From the cell containing the given text, extract its center point as [X, Y] coordinate. 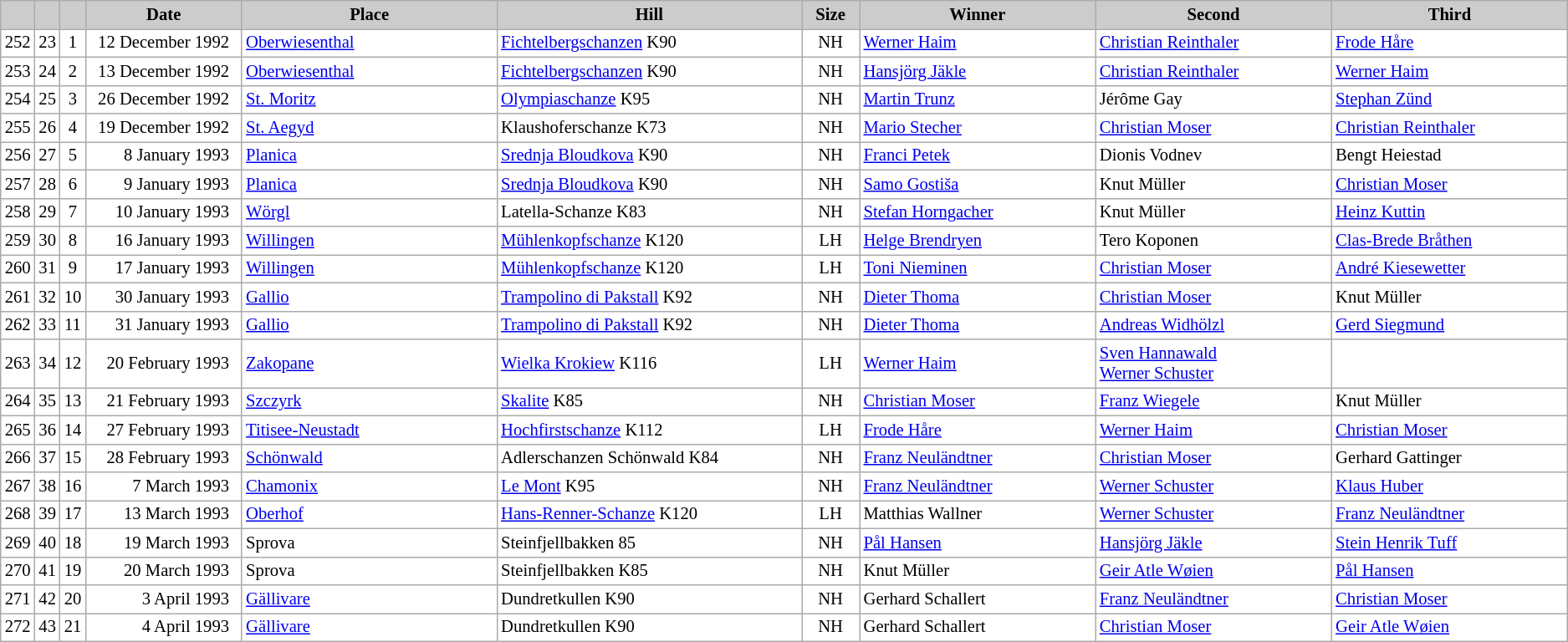
270 [18, 571]
32 [47, 297]
252 [18, 43]
Size [831, 14]
16 [73, 486]
Dionis Vodnev [1213, 155]
17 [73, 514]
21 [73, 627]
Szczyrk [370, 401]
262 [18, 325]
Chamonix [370, 486]
30 [47, 240]
Franci Petek [978, 155]
7 [73, 212]
Hans-Renner-Schanze K120 [649, 514]
10 [73, 297]
256 [18, 155]
261 [18, 297]
André Kiesewetter [1449, 268]
13 March 1993 [164, 514]
Heinz Kuttin [1449, 212]
257 [18, 184]
Gerd Siegmund [1449, 325]
Third [1449, 14]
31 [47, 268]
12 December 1992 [164, 43]
40 [47, 543]
27 February 1993 [164, 430]
17 January 1993 [164, 268]
13 December 1992 [164, 71]
18 [73, 543]
27 [47, 155]
Sven Hannawald Werner Schuster [1213, 364]
20 [73, 599]
Place [370, 14]
264 [18, 401]
21 February 1993 [164, 401]
Skalite K85 [649, 401]
255 [18, 128]
268 [18, 514]
4 April 1993 [164, 627]
Le Mont K95 [649, 486]
4 [73, 128]
Date [164, 14]
37 [47, 458]
25 [47, 99]
Toni Nieminen [978, 268]
9 January 1993 [164, 184]
39 [47, 514]
Martin Trunz [978, 99]
2 [73, 71]
Gerhard Gattinger [1449, 458]
1 [73, 43]
5 [73, 155]
6 [73, 184]
259 [18, 240]
272 [18, 627]
Andreas Widhölzl [1213, 325]
267 [18, 486]
26 December 1992 [164, 99]
Oberhof [370, 514]
36 [47, 430]
Jérôme Gay [1213, 99]
Klaushoferschanze K73 [649, 128]
28 February 1993 [164, 458]
15 [73, 458]
260 [18, 268]
30 January 1993 [164, 297]
29 [47, 212]
Samo Gostiša [978, 184]
42 [47, 599]
28 [47, 184]
Tero Koponen [1213, 240]
258 [18, 212]
Second [1213, 14]
Schönwald [370, 458]
Klaus Huber [1449, 486]
12 [73, 364]
Olympiaschanze K95 [649, 99]
266 [18, 458]
43 [47, 627]
Franz Wiegele [1213, 401]
Winner [978, 14]
Wielka Krokiew K116 [649, 364]
Steinfjellbakken 85 [649, 543]
254 [18, 99]
253 [18, 71]
3 [73, 99]
11 [73, 325]
31 January 1993 [164, 325]
St. Moritz [370, 99]
7 March 1993 [164, 486]
24 [47, 71]
Stefan Horngacher [978, 212]
41 [47, 571]
Stein Henrik Tuff [1449, 543]
20 March 1993 [164, 571]
St. Aegyd [370, 128]
Mario Stecher [978, 128]
Stephan Zünd [1449, 99]
34 [47, 364]
271 [18, 599]
8 [73, 240]
23 [47, 43]
263 [18, 364]
19 [73, 571]
16 January 1993 [164, 240]
14 [73, 430]
33 [47, 325]
8 January 1993 [164, 155]
19 March 1993 [164, 543]
Bengt Heiestad [1449, 155]
Hill [649, 14]
13 [73, 401]
9 [73, 268]
265 [18, 430]
10 January 1993 [164, 212]
Hochfirstschanze K112 [649, 430]
Steinfjellbakken K85 [649, 571]
Wörgl [370, 212]
Helge Brendryen [978, 240]
38 [47, 486]
20 February 1993 [164, 364]
Adlerschanzen Schönwald K84 [649, 458]
3 April 1993 [164, 599]
35 [47, 401]
Latella-Schanze K83 [649, 212]
26 [47, 128]
Matthias Wallner [978, 514]
19 December 1992 [164, 128]
Zakopane [370, 364]
Titisee-Neustadt [370, 430]
269 [18, 543]
Clas-Brede Bråthen [1449, 240]
